Capture the cell that displays the provided text and extract its (X, Y) central coordinate. 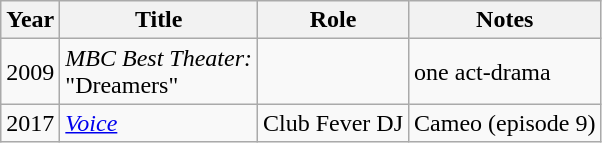
Role (334, 20)
Cameo (episode 9) (505, 123)
Voice (159, 123)
Title (159, 20)
Year (30, 20)
2017 (30, 123)
MBC Best Theater:"Dreamers" (159, 72)
2009 (30, 72)
Notes (505, 20)
one act-drama (505, 72)
Club Fever DJ (334, 123)
